Return [x, y] of the center of cell containing provided text 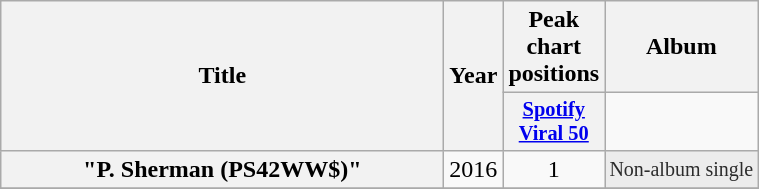
Non-album single [682, 169]
1 [554, 169]
"P. Sherman (PS42WW$)" [222, 169]
Album [682, 47]
Year [474, 76]
Spotify Viral 50 [554, 122]
Peak chart positions [554, 47]
Title [222, 76]
2016 [474, 169]
